Return the [X, Y] coordinate for the center point of the cell that contains the specified text.  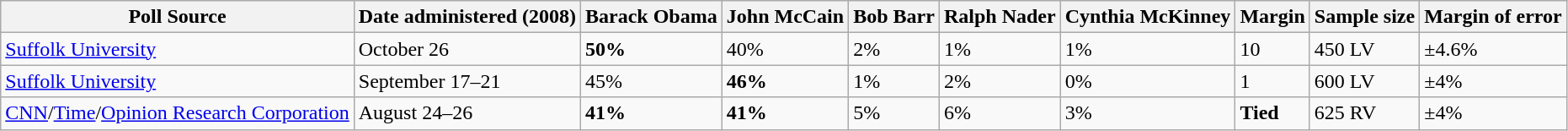
1 [1272, 81]
CNN/Time/Opinion Research Corporation [178, 113]
Poll Source [178, 17]
450 LV [1364, 49]
40% [785, 49]
10 [1272, 49]
5% [894, 113]
Tied [1272, 113]
6% [1000, 113]
625 RV [1364, 113]
September 17–21 [467, 81]
0% [1148, 81]
John McCain [785, 17]
Sample size [1364, 17]
50% [652, 49]
Margin of error [1494, 17]
Bob Barr [894, 17]
Barack Obama [652, 17]
46% [785, 81]
October 26 [467, 49]
Cynthia McKinney [1148, 17]
±4.6% [1494, 49]
Date administered (2008) [467, 17]
Margin [1272, 17]
600 LV [1364, 81]
Ralph Nader [1000, 17]
August 24–26 [467, 113]
3% [1148, 113]
45% [652, 81]
